Pinpoint the cell where the given text exists, returning its [x, y] midpoint coordinate. 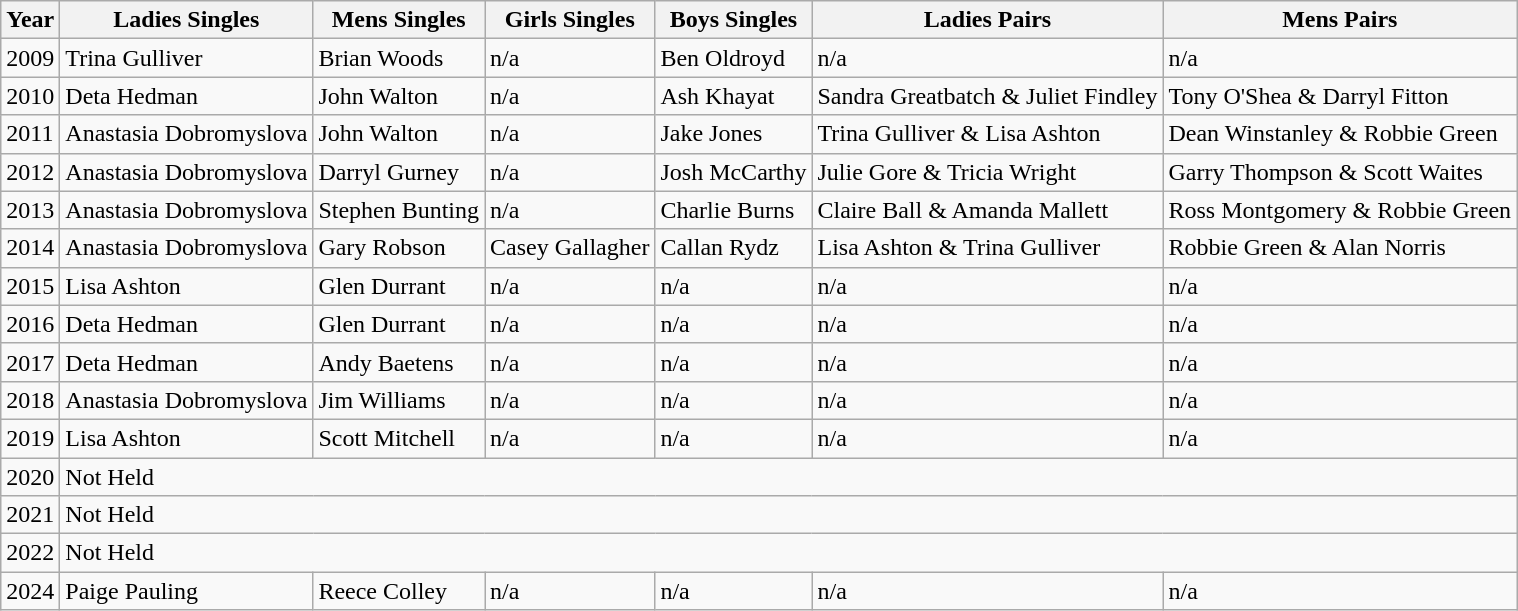
2013 [30, 210]
Charlie Burns [734, 210]
Year [30, 20]
Garry Thompson & Scott Waites [1340, 172]
Stephen Bunting [399, 210]
Girls Singles [570, 20]
Lisa Ashton & Trina Gulliver [988, 248]
Julie Gore & Tricia Wright [988, 172]
Darryl Gurney [399, 172]
Sandra Greatbatch & Juliet Findley [988, 96]
2020 [30, 477]
2019 [30, 438]
Mens Singles [399, 20]
Casey Gallagher [570, 248]
Ash Khayat [734, 96]
Ross Montgomery & Robbie Green [1340, 210]
2009 [30, 58]
Trina Gulliver & Lisa Ashton [988, 134]
Paige Pauling [186, 591]
Brian Woods [399, 58]
2021 [30, 515]
Robbie Green & Alan Norris [1340, 248]
Andy Baetens [399, 362]
Gary Robson [399, 248]
Trina Gulliver [186, 58]
Ladies Pairs [988, 20]
2017 [30, 362]
Ben Oldroyd [734, 58]
Jake Jones [734, 134]
Scott Mitchell [399, 438]
2024 [30, 591]
Callan Rydz [734, 248]
Dean Winstanley & Robbie Green [1340, 134]
2010 [30, 96]
Boys Singles [734, 20]
2012 [30, 172]
2022 [30, 553]
Jim Williams [399, 400]
Claire Ball & Amanda Mallett [988, 210]
Tony O'Shea & Darryl Fitton [1340, 96]
Josh McCarthy [734, 172]
2018 [30, 400]
Reece Colley [399, 591]
Mens Pairs [1340, 20]
2014 [30, 248]
2016 [30, 324]
2015 [30, 286]
Ladies Singles [186, 20]
2011 [30, 134]
